Output the (X, Y) coordinate of the center of the cell containing the given text.  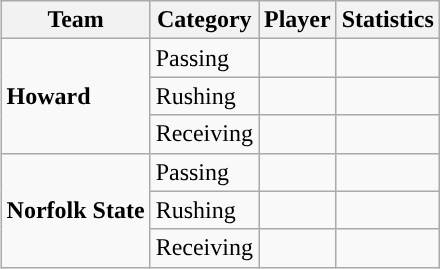
Category (204, 20)
Howard (76, 96)
Norfolk State (76, 210)
Statistics (388, 20)
Player (297, 20)
Team (76, 20)
